Extract the (x, y) coordinate from the center of the cell holding the provided text.  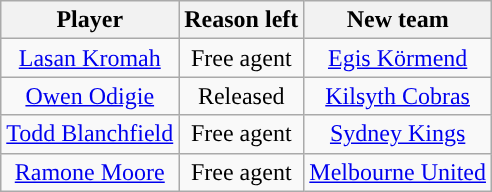
Melbourne United (398, 172)
Lasan Kromah (90, 58)
New team (398, 20)
Ramone Moore (90, 172)
Reason left (242, 20)
Owen Odigie (90, 96)
Kilsyth Cobras (398, 96)
Released (242, 96)
Todd Blanchfield (90, 134)
Player (90, 20)
Egis Körmend (398, 58)
Sydney Kings (398, 134)
